Provide the (x, y) coordinate of the cell's center where the given text is located.  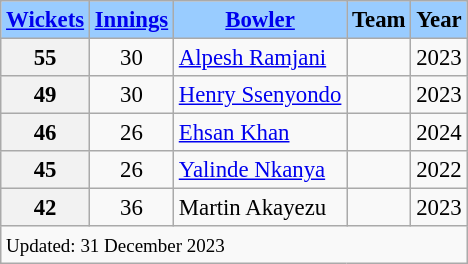
55 (46, 58)
46 (46, 133)
Bowler (260, 20)
Year (439, 20)
45 (46, 170)
2022 (439, 170)
Team (379, 20)
2024 (439, 133)
Ehsan Khan (260, 133)
49 (46, 95)
Alpesh Ramjani (260, 58)
Updated: 31 December 2023 (234, 245)
Martin Akayezu (260, 208)
Henry Ssenyondo (260, 95)
36 (131, 208)
Wickets (46, 20)
42 (46, 208)
Yalinde Nkanya (260, 170)
Innings (131, 20)
